Output the [X, Y] coordinate of the center of the cell containing the given text.  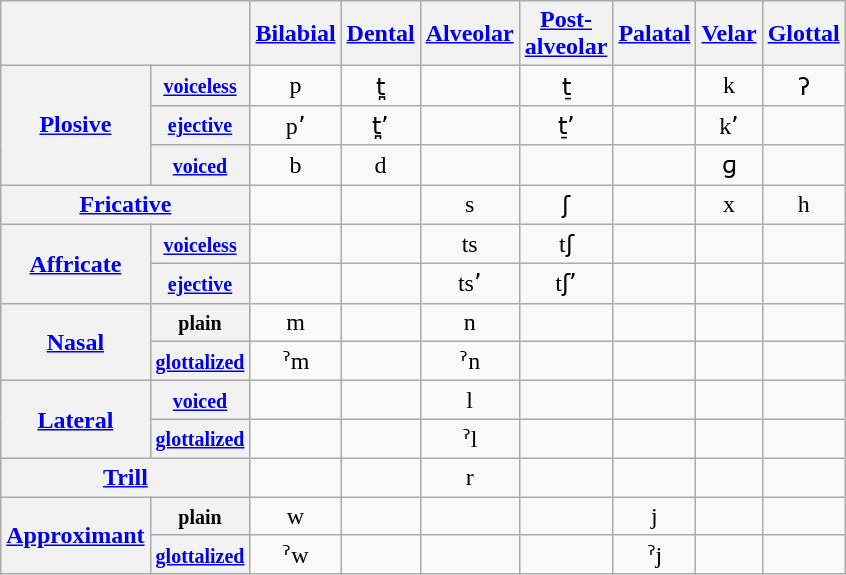
Bilabial [296, 34]
ʃ [566, 204]
d [380, 165]
ˀn [470, 361]
t̪ʼ [380, 125]
n [470, 322]
Glottal [804, 34]
Approximant [76, 535]
Velar [729, 34]
Post- alveolar [566, 34]
kʼ [729, 125]
Trill [126, 477]
p [296, 86]
Plosive [76, 126]
ˀm [296, 361]
l [470, 400]
ˀj [654, 555]
j [654, 515]
t̪ [380, 86]
Alveolar [470, 34]
Nasal [76, 342]
t̠ [566, 86]
ts [470, 244]
ˀw [296, 555]
m [296, 322]
pʼ [296, 125]
Dental [380, 34]
ˀl [470, 439]
tʃ [566, 244]
ʔ [804, 86]
b [296, 165]
k [729, 86]
r [470, 477]
Lateral [76, 420]
x [729, 204]
Fricative [126, 204]
tsʼ [470, 284]
w [296, 515]
s [470, 204]
Affricate [76, 264]
t̠ʼ [566, 125]
tʃʼ [566, 284]
Palatal [654, 34]
ɡ [729, 165]
h [804, 204]
